Return the (X, Y) coordinate for the center point of the cell that contains the specified text.  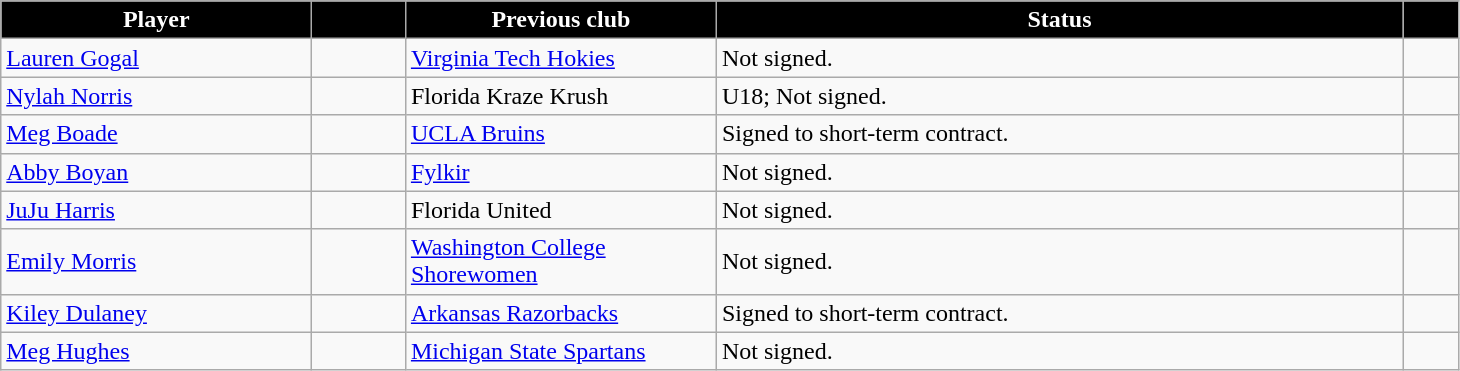
Florida United (560, 210)
Lauren Gogal (156, 58)
Status (1059, 20)
Fylkir (560, 172)
Emily Morris (156, 262)
Player (156, 20)
Virginia Tech Hokies (560, 58)
Meg Hughes (156, 351)
UCLA Bruins (560, 134)
Nylah Norris (156, 96)
Washington College Shorewomen (560, 262)
U18; Not signed. (1059, 96)
Kiley Dulaney (156, 313)
Michigan State Spartans (560, 351)
Arkansas Razorbacks (560, 313)
Previous club (560, 20)
JuJu Harris (156, 210)
Abby Boyan (156, 172)
Meg Boade (156, 134)
Florida Kraze Krush (560, 96)
